Provide the (x, y) coordinate of the cell's center where the given text is located.  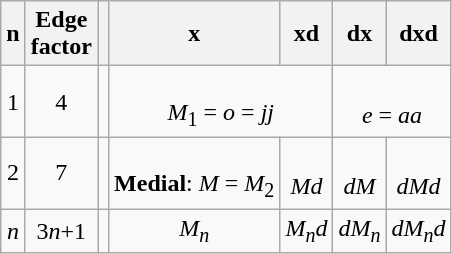
x (194, 34)
2 (13, 172)
dM (360, 172)
dxd (418, 34)
Md (306, 172)
dx (360, 34)
xd (306, 34)
3n+1 (61, 230)
7 (61, 172)
Edgefactor (61, 34)
Medial: M = M2 (194, 172)
dMn (360, 230)
Mnd (306, 230)
4 (61, 102)
dMnd (418, 230)
e = aa (392, 102)
1 (13, 102)
Mn (194, 230)
dMd (418, 172)
M1 = o = jj (221, 102)
